Extract the (x, y) coordinate from the center of the cell holding the provided text.  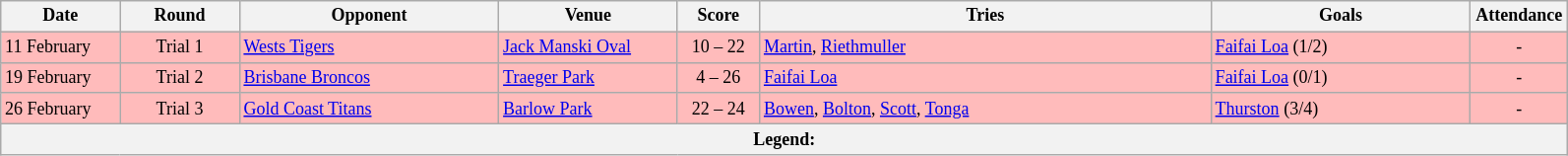
Opponent (369, 16)
22 – 24 (719, 109)
Legend: (784, 138)
Score (719, 16)
Round (179, 16)
Faifai Loa (986, 77)
Traeger Park (589, 77)
Date (61, 16)
Martin, Riethmuller (986, 47)
Faifai Loa (0/1) (1341, 77)
Bowen, Bolton, Scott, Tonga (986, 109)
11 February (61, 47)
Thurston (3/4) (1341, 109)
Gold Coast Titans (369, 109)
Barlow Park (589, 109)
Faifai Loa (1/2) (1341, 47)
4 – 26 (719, 77)
Trial 1 (179, 47)
Goals (1341, 16)
26 February (61, 109)
10 – 22 (719, 47)
Tries (986, 16)
Wests Tigers (369, 47)
Brisbane Broncos (369, 77)
Venue (589, 16)
19 February (61, 77)
Trial 2 (179, 77)
Jack Manski Oval (589, 47)
Trial 3 (179, 109)
Attendance (1520, 16)
